Return the (x, y) coordinate for the center point of the cell that contains the specified text.  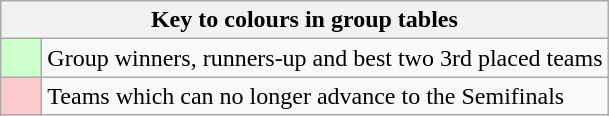
Key to colours in group tables (304, 20)
Teams which can no longer advance to the Semifinals (325, 96)
Group winners, runners-up and best two 3rd placed teams (325, 58)
